Capture the cell that displays the provided text and extract its [x, y] central coordinate. 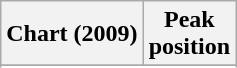
Chart (2009) [72, 34]
Peakposition [189, 34]
